Locate the cell with the specified text and output its (x, y) center coordinate. 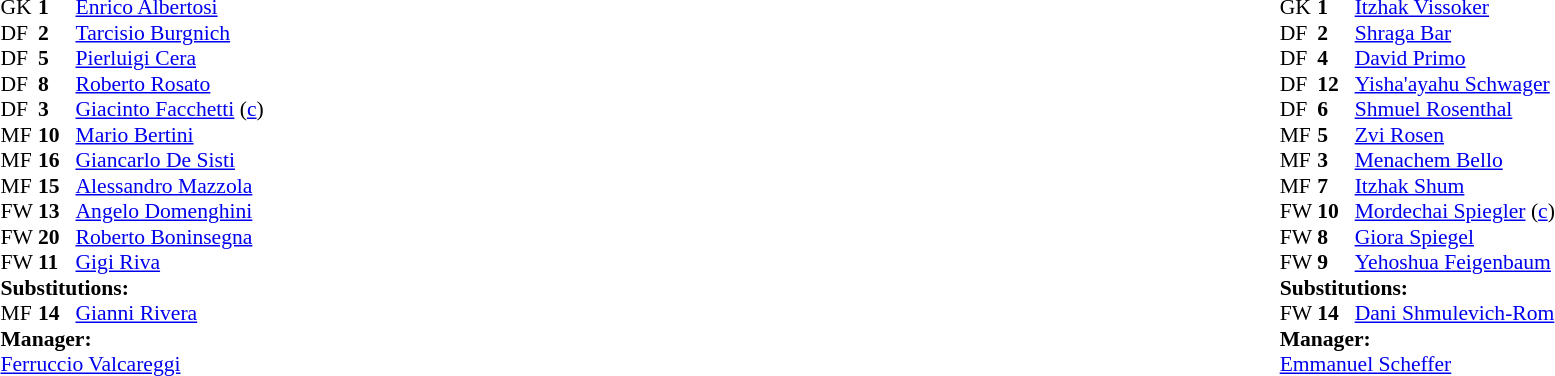
Menachem Bello (1455, 161)
Yisha'ayahu Schwager (1455, 84)
15 (57, 186)
Shraga Bar (1455, 33)
6 (1336, 109)
Zvi Rosen (1455, 135)
11 (57, 263)
Pierluigi Cera (170, 59)
Mario Bertini (170, 135)
Giancarlo De Sisti (170, 161)
13 (57, 211)
12 (1336, 84)
4 (1336, 59)
9 (1336, 263)
Yehoshua Feigenbaum (1455, 263)
Angelo Domenghini (170, 211)
Dani Shmulevich-Rom (1455, 313)
Tarcisio Burgnich (170, 33)
Roberto Boninsegna (170, 237)
Roberto Rosato (170, 84)
Mordechai Spiegler (c) (1455, 211)
Gigi Riva (170, 263)
20 (57, 237)
Giacinto Facchetti (c) (170, 109)
Gianni Rivera (170, 313)
Alessandro Mazzola (170, 186)
Itzhak Shum (1455, 186)
7 (1336, 186)
Giora Spiegel (1455, 237)
Shmuel Rosenthal (1455, 109)
16 (57, 161)
David Primo (1455, 59)
